From the cell containing the given text, extract its center point as (x, y) coordinate. 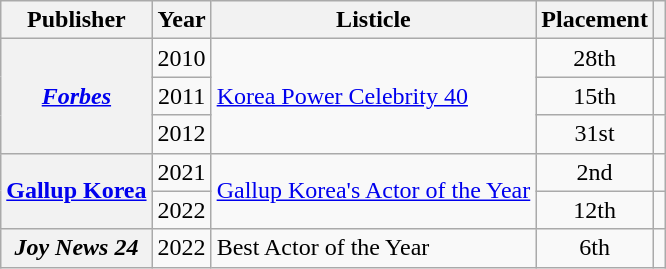
Best Actor of the Year (374, 248)
12th (595, 210)
2012 (182, 134)
2010 (182, 58)
Publisher (76, 20)
Forbes (76, 96)
Placement (595, 20)
Korea Power Celebrity 40 (374, 96)
2021 (182, 172)
Year (182, 20)
6th (595, 248)
15th (595, 96)
28th (595, 58)
Joy News 24 (76, 248)
2nd (595, 172)
31st (595, 134)
Listicle (374, 20)
Gallup Korea's Actor of the Year (374, 191)
Gallup Korea (76, 191)
2011 (182, 96)
